Return the [X, Y] coordinate for the center point of the cell that contains the specified text.  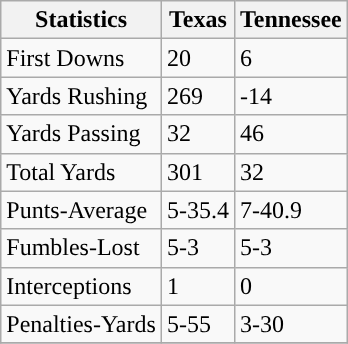
Texas [198, 20]
Interceptions [82, 286]
Yards Rushing [82, 96]
Total Yards [82, 172]
Punts-Average [82, 210]
6 [290, 58]
5-55 [198, 324]
Penalties-Yards [82, 324]
Yards Passing [82, 134]
46 [290, 134]
Fumbles-Lost [82, 248]
5-35.4 [198, 210]
301 [198, 172]
20 [198, 58]
Statistics [82, 20]
269 [198, 96]
-14 [290, 96]
1 [198, 286]
First Downs [82, 58]
0 [290, 286]
Tennessee [290, 20]
7-40.9 [290, 210]
3-30 [290, 324]
